Detect which cell encompasses the target text, then output its [x, y] center coordinate. 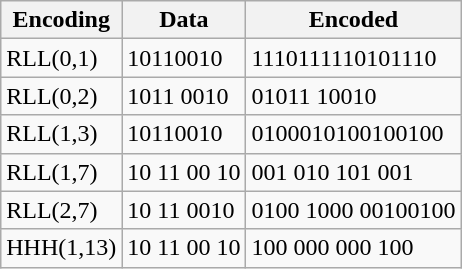
Encoded [354, 20]
10 11 0010 [184, 210]
0100 1000 00100100 [354, 210]
1110111110101110 [354, 58]
01011 10010 [354, 96]
RLL(1,3) [62, 134]
RLL(2,7) [62, 210]
Data [184, 20]
0100010100100100 [354, 134]
RLL(0,1) [62, 58]
1011 0010 [184, 96]
001 010 101 001 [354, 172]
Encoding [62, 20]
100 000 000 100 [354, 248]
RLL(1,7) [62, 172]
HHH(1,13) [62, 248]
RLL(0,2) [62, 96]
